Pinpoint the cell where the given text exists, returning its [X, Y] midpoint coordinate. 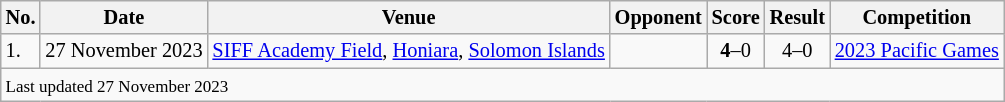
Score [736, 17]
Opponent [658, 17]
1. [21, 51]
No. [21, 17]
Competition [917, 17]
Result [798, 17]
Date [124, 17]
2023 Pacific Games [917, 51]
27 November 2023 [124, 51]
SIFF Academy Field, Honiara, Solomon Islands [409, 51]
Venue [409, 17]
Last updated 27 November 2023 [502, 85]
